Return (x, y) of the center of cell containing provided text 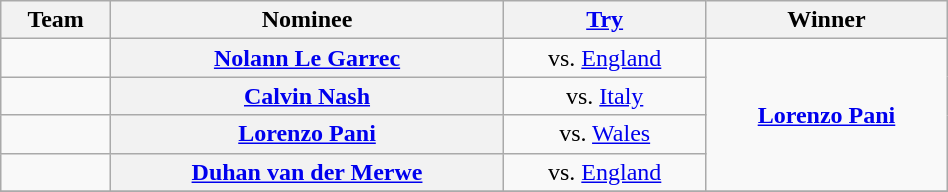
Nolann Le Garrec (306, 58)
Try (605, 20)
Team (56, 20)
vs. Italy (605, 96)
Winner (827, 20)
vs. Wales (605, 134)
Duhan van der Merwe (306, 172)
Calvin Nash (306, 96)
Nominee (306, 20)
